Locate the cell with the specified text and output its (X, Y) center coordinate. 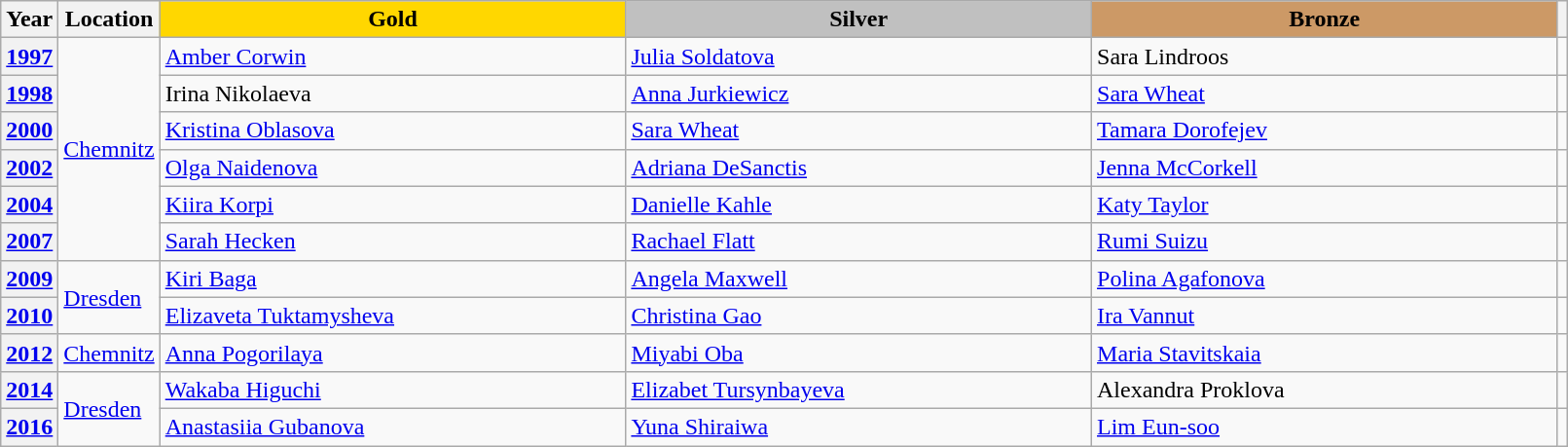
Maria Stavitskaia (1325, 353)
Rachael Flatt (858, 242)
2004 (29, 205)
Amber Corwin (393, 56)
Kiri Baga (393, 279)
Anastasiia Gubanova (393, 427)
Elizaveta Tuktamysheva (393, 316)
Kristina Oblasova (393, 130)
1998 (29, 93)
Alexandra Proklova (1325, 390)
Miyabi Oba (858, 353)
Anna Jurkiewicz (858, 93)
2016 (29, 427)
2002 (29, 168)
Location (109, 19)
Elizabet Tursynbayeva (858, 390)
Christina Gao (858, 316)
Katy Taylor (1325, 205)
Tamara Dorofejev (1325, 130)
Yuna Shiraiwa (858, 427)
Polina Agafonova (1325, 279)
2014 (29, 390)
Olga Naidenova (393, 168)
Gold (393, 19)
2009 (29, 279)
Danielle Kahle (858, 205)
Bronze (1325, 19)
Sarah Hecken (393, 242)
2000 (29, 130)
Irina Nikolaeva (393, 93)
Angela Maxwell (858, 279)
2012 (29, 353)
1997 (29, 56)
Year (29, 19)
2010 (29, 316)
Adriana DeSanctis (858, 168)
2007 (29, 242)
Julia Soldatova (858, 56)
Kiira Korpi (393, 205)
Rumi Suizu (1325, 242)
Ira Vannut (1325, 316)
Sara Lindroos (1325, 56)
Lim Eun-soo (1325, 427)
Jenna McCorkell (1325, 168)
Anna Pogorilaya (393, 353)
Silver (858, 19)
Wakaba Higuchi (393, 390)
